Provide the (X, Y) coordinate of the cell's center where the given text is located.  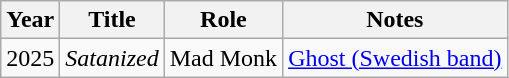
Role (223, 20)
Mad Monk (223, 58)
Title (112, 20)
Notes (395, 20)
2025 (30, 58)
Satanized (112, 58)
Year (30, 20)
Ghost (Swedish band) (395, 58)
